Determine the [X, Y] coordinate at the center of the cell enclosing the given text.  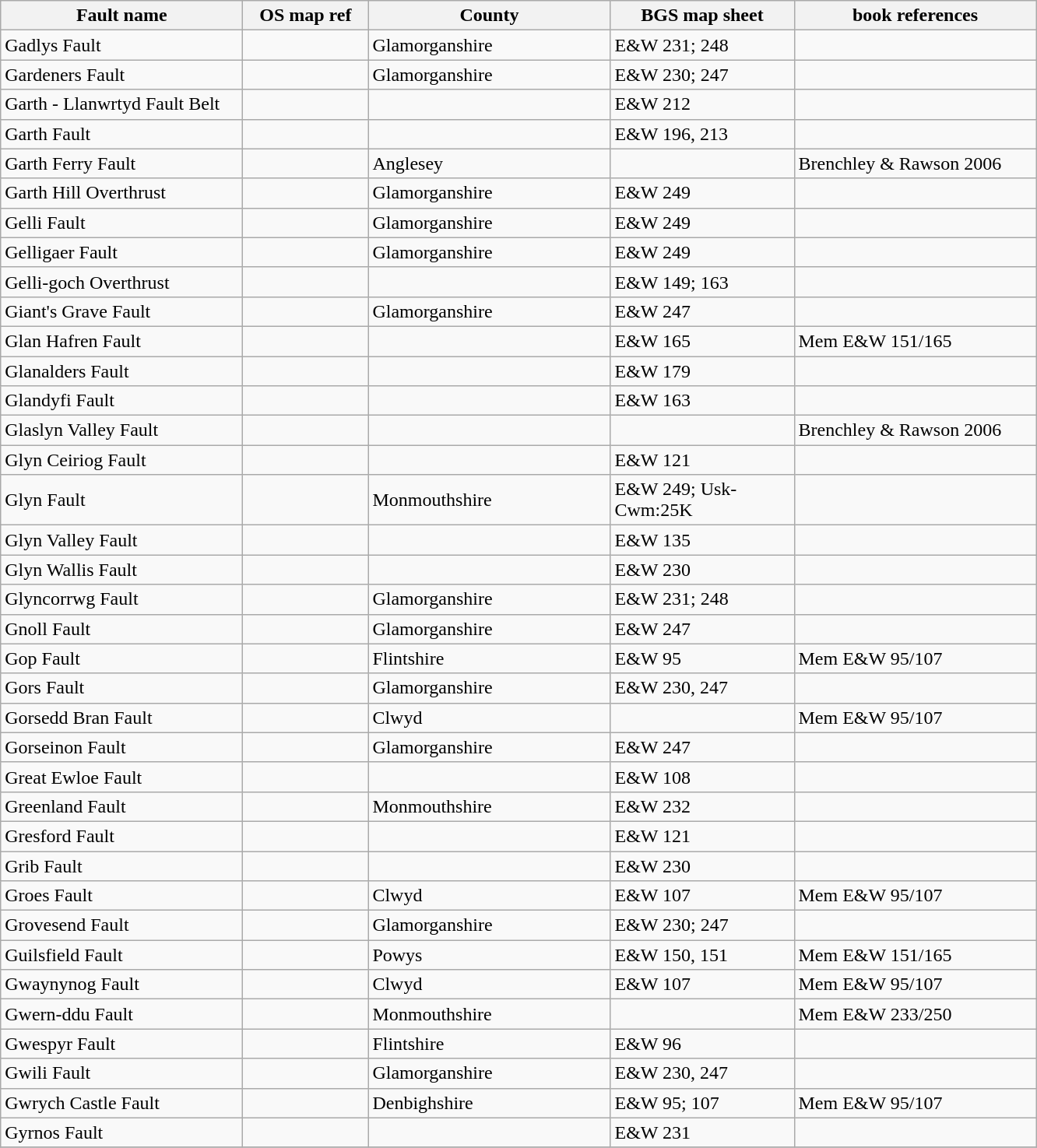
book references [916, 16]
Anglesey [489, 163]
Mem E&W 233/250 [916, 1014]
E&W 95; 107 [702, 1103]
Gop Fault [121, 658]
Glandyfi Fault [121, 401]
Grovesend Fault [121, 925]
E&W 135 [702, 540]
Grib Fault [121, 866]
Gyrnos Fault [121, 1132]
E&W 179 [702, 371]
Glan Hafren Fault [121, 341]
Glyn Valley Fault [121, 540]
E&W 150, 151 [702, 955]
Guilsfield Fault [121, 955]
Gorseinon Fault [121, 747]
Garth Fault [121, 134]
Gelligaer Fault [121, 252]
Garth Hill Overthrust [121, 193]
Gwern-ddu Fault [121, 1014]
E&W 231 [702, 1132]
Glyncorrwg Fault [121, 599]
Gnoll Fault [121, 629]
E&W 149; 163 [702, 282]
BGS map sheet [702, 16]
Gwili Fault [121, 1073]
Denbighshire [489, 1103]
E&W 163 [702, 401]
Gwrych Castle Fault [121, 1103]
Groes Fault [121, 896]
E&W 249; Usk-Cwm:25K [702, 500]
E&W 232 [702, 806]
Garth - Llanwrtyd Fault Belt [121, 104]
E&W 196, 213 [702, 134]
Glanalders Fault [121, 371]
E&W 212 [702, 104]
OS map ref [305, 16]
E&W 96 [702, 1044]
Fault name [121, 16]
Gors Fault [121, 688]
E&W 165 [702, 341]
Glaslyn Valley Fault [121, 430]
Gelli-goch Overthrust [121, 282]
Gelli Fault [121, 223]
Greenland Fault [121, 806]
Glyn Wallis Fault [121, 570]
Gorsedd Bran Fault [121, 718]
County [489, 16]
Gwaynynog Fault [121, 985]
Glyn Ceiriog Fault [121, 460]
Garth Ferry Fault [121, 163]
Gwespyr Fault [121, 1044]
Powys [489, 955]
Gardeners Fault [121, 75]
Glyn Fault [121, 500]
Gresford Fault [121, 836]
E&W 108 [702, 777]
Gadlys Fault [121, 45]
Great Ewloe Fault [121, 777]
Giant's Grave Fault [121, 311]
E&W 95 [702, 658]
